For the text-containing cell, return its midpoint in (X, Y) coordinate format. 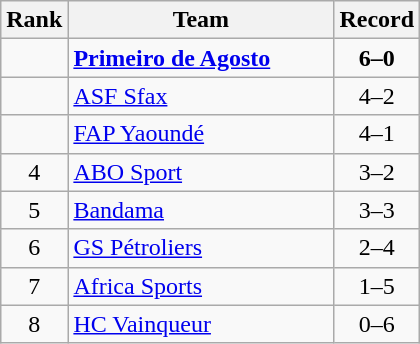
3–2 (377, 172)
6 (34, 248)
HC Vainqueur (201, 324)
Africa Sports (201, 286)
ABO Sport (201, 172)
Bandama (201, 210)
6–0 (377, 58)
Rank (34, 20)
FAP Yaoundé (201, 134)
GS Pétroliers (201, 248)
Team (201, 20)
Primeiro de Agosto (201, 58)
0–6 (377, 324)
2–4 (377, 248)
7 (34, 286)
ASF Sfax (201, 96)
8 (34, 324)
4–2 (377, 96)
Record (377, 20)
5 (34, 210)
3–3 (377, 210)
4 (34, 172)
1–5 (377, 286)
4–1 (377, 134)
